Determine the (X, Y) coordinate at the center of the cell enclosing the given text.  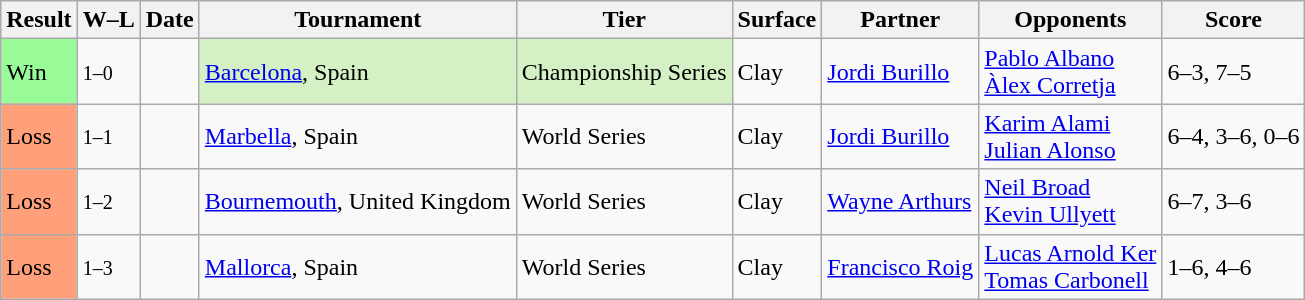
Francisco Roig (900, 266)
Tier (624, 20)
1–3 (108, 266)
1–2 (108, 202)
6–4, 3–6, 0–6 (1234, 136)
Pablo Albano Àlex Corretja (1070, 72)
Tournament (358, 20)
Result (39, 20)
Bournemouth, United Kingdom (358, 202)
Partner (900, 20)
Neil Broad Kevin Ullyett (1070, 202)
Championship Series (624, 72)
1–6, 4–6 (1234, 266)
6–7, 3–6 (1234, 202)
Marbella, Spain (358, 136)
Mallorca, Spain (358, 266)
Surface (777, 20)
6–3, 7–5 (1234, 72)
Barcelona, Spain (358, 72)
Lucas Arnold Ker Tomas Carbonell (1070, 266)
Karim Alami Julian Alonso (1070, 136)
1–1 (108, 136)
Wayne Arthurs (900, 202)
Opponents (1070, 20)
1–0 (108, 72)
Score (1234, 20)
Date (170, 20)
W–L (108, 20)
Win (39, 72)
